Locate the cell with the specified text and output its [x, y] center coordinate. 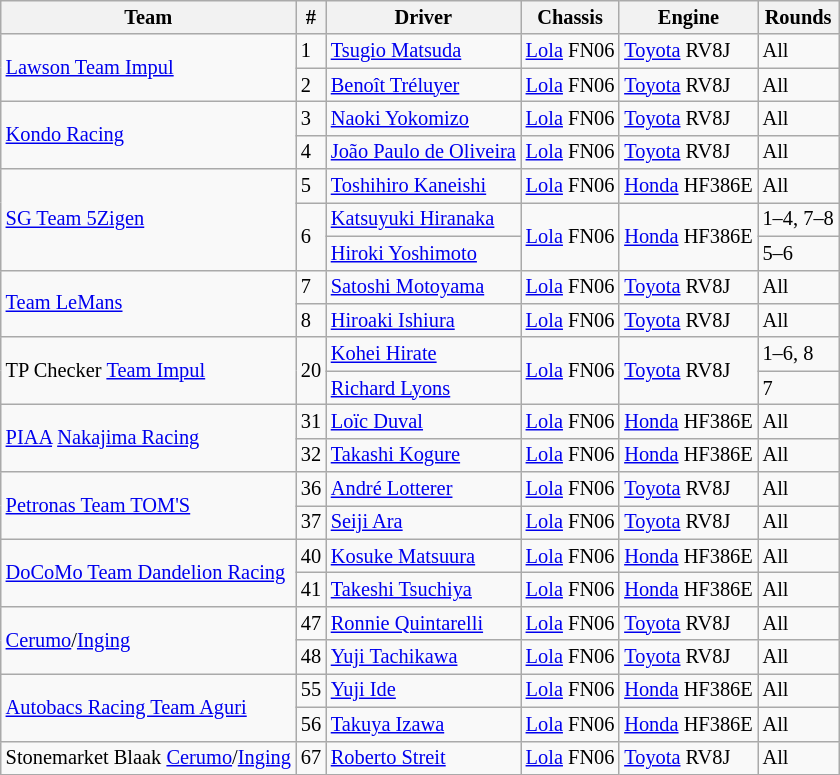
1–4, 7–8 [798, 219]
Takeshi Tsuchiya [424, 589]
TP Checker Team Impul [148, 370]
Satoshi Motoyama [424, 287]
48 [311, 657]
5 [311, 186]
31 [311, 421]
8 [311, 320]
PIAA Nakajima Racing [148, 438]
Katsuyuki Hiranaka [424, 219]
Kohei Hirate [424, 354]
Rounds [798, 17]
Autobacs Racing Team Aguri [148, 706]
André Lotterer [424, 489]
56 [311, 724]
DoCoMo Team Dandelion Racing [148, 572]
37 [311, 522]
Takashi Kogure [424, 455]
Naoki Yokomizo [424, 118]
SG Team 5Zigen [148, 220]
20 [311, 370]
41 [311, 589]
5–6 [798, 253]
Richard Lyons [424, 388]
Toshihiro Kaneishi [424, 186]
47 [311, 623]
Petronas Team TOM'S [148, 506]
32 [311, 455]
2 [311, 85]
Team LeMans [148, 304]
Ronnie Quintarelli [424, 623]
36 [311, 489]
Roberto Streit [424, 758]
Chassis [570, 17]
Yuji Ide [424, 690]
Driver [424, 17]
# [311, 17]
Kosuke Matsuura [424, 556]
1–6, 8 [798, 354]
40 [311, 556]
Stonemarket Blaak Cerumo/Inging [148, 758]
Takuya Izawa [424, 724]
Cerumo/Inging [148, 640]
João Paulo de Oliveira [424, 152]
Team [148, 17]
3 [311, 118]
Tsugio Matsuda [424, 51]
Yuji Tachikawa [424, 657]
Hiroki Yoshimoto [424, 253]
Kondo Racing [148, 134]
67 [311, 758]
Benoît Tréluyer [424, 85]
6 [311, 236]
55 [311, 690]
Seiji Ara [424, 522]
Engine [688, 17]
Loïc Duval [424, 421]
4 [311, 152]
Hiroaki Ishiura [424, 320]
Lawson Team Impul [148, 68]
1 [311, 51]
